Extract the [x, y] coordinate from the center of the cell holding the provided text.  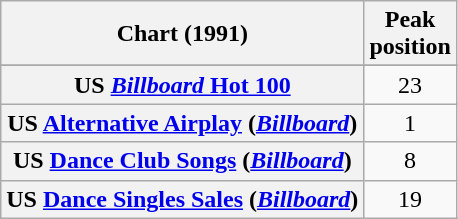
Peakposition [410, 34]
US Dance Singles Sales (Billboard) [182, 199]
US Billboard Hot 100 [182, 85]
US Dance Club Songs (Billboard) [182, 161]
23 [410, 85]
US Alternative Airplay (Billboard) [182, 123]
19 [410, 199]
8 [410, 161]
1 [410, 123]
Chart (1991) [182, 34]
